Identify which cell holds the provided text, then report its (x, y) central coordinate. 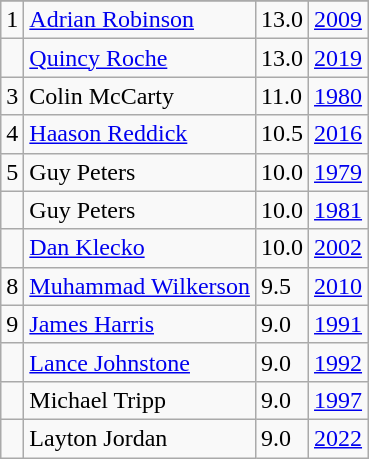
2022 (338, 438)
11.0 (282, 96)
1997 (338, 400)
9 (12, 324)
3 (12, 96)
5 (12, 172)
1991 (338, 324)
Lance Johnstone (140, 362)
2010 (338, 286)
4 (12, 134)
8 (12, 286)
1992 (338, 362)
2016 (338, 134)
James Harris (140, 324)
Adrian Robinson (140, 20)
9.5 (282, 286)
2019 (338, 58)
Haason Reddick (140, 134)
Layton Jordan (140, 438)
Muhammad Wilkerson (140, 286)
Colin McCarty (140, 96)
1980 (338, 96)
Michael Tripp (140, 400)
2009 (338, 20)
1981 (338, 210)
2002 (338, 248)
10.5 (282, 134)
1979 (338, 172)
Dan Klecko (140, 248)
1 (12, 20)
Quincy Roche (140, 58)
